Pinpoint the cell where the given text exists, returning its (X, Y) midpoint coordinate. 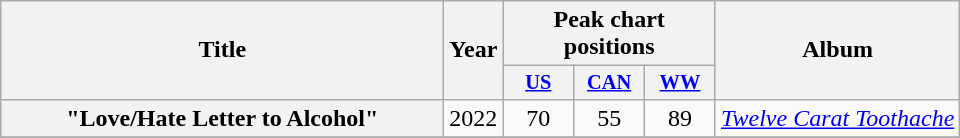
Year (474, 50)
2022 (474, 118)
CAN (610, 83)
Peak chart positions (610, 34)
WW (680, 83)
Twelve Carat Toothache (837, 118)
Title (222, 50)
70 (538, 118)
55 (610, 118)
89 (680, 118)
"Love/Hate Letter to Alcohol" (222, 118)
US (538, 83)
Album (837, 50)
